Return the (X, Y) coordinate for the center point of the cell that contains the specified text.  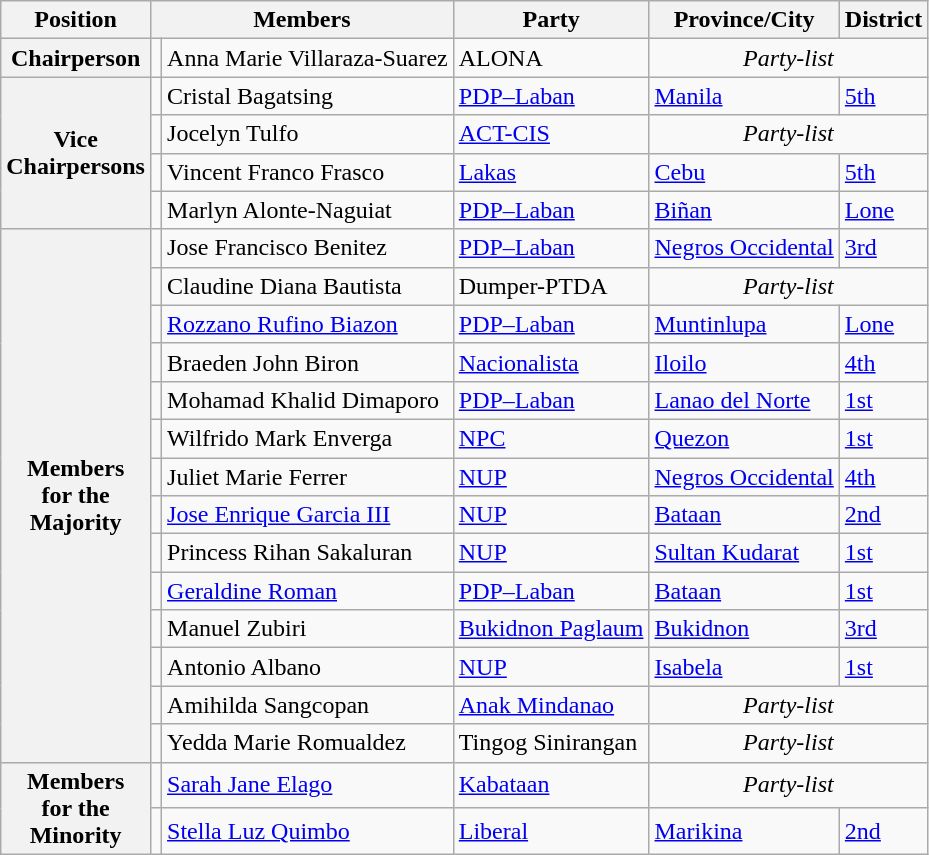
NPC (551, 438)
Vincent Franco Frasco (308, 172)
Sarah Jane Elago (308, 785)
Marikina (744, 831)
Nacionalista (551, 362)
Jocelyn Tulfo (308, 134)
Lakas (551, 172)
Antonio Albano (308, 667)
Marlyn Alonte-Naguiat (308, 210)
ViceChairpersons (76, 153)
ALONA (551, 58)
Cristal Bagatsing (308, 96)
Anna Marie Villaraza-Suarez (308, 58)
Position (76, 20)
Muntinlupa (744, 324)
Province/City (744, 20)
Rozzano Rufino Biazon (308, 324)
Princess Rihan Sakaluran (308, 553)
Cebu (744, 172)
Kabataan (551, 785)
Claudine Diana Bautista (308, 286)
Iloilo (744, 362)
Mohamad Khalid Dimaporo (308, 400)
Jose Enrique Garcia III (308, 515)
Quezon (744, 438)
Tingog Sinirangan (551, 743)
Juliet Marie Ferrer (308, 477)
Membersfor theMinority (76, 808)
Chairperson (76, 58)
Party (551, 20)
Biñan (744, 210)
Braeden John Biron (308, 362)
Bukidnon Paglaum (551, 629)
Manuel Zubiri (308, 629)
Sultan Kudarat (744, 553)
Membersfor theMajority (76, 496)
Stella Luz Quimbo (308, 831)
Bukidnon (744, 629)
Jose Francisco Benitez (308, 248)
Amihilda Sangcopan (308, 705)
Dumper-PTDA (551, 286)
Lanao del Norte (744, 400)
Members (302, 20)
Isabela (744, 667)
Manila (744, 96)
ACT-CIS (551, 134)
District (883, 20)
Anak Mindanao (551, 705)
Liberal (551, 831)
Wilfrido Mark Enverga (308, 438)
Geraldine Roman (308, 591)
Yedda Marie Romualdez (308, 743)
